Find where the given text appears and provide that cell's center as [X, Y] coordinate. 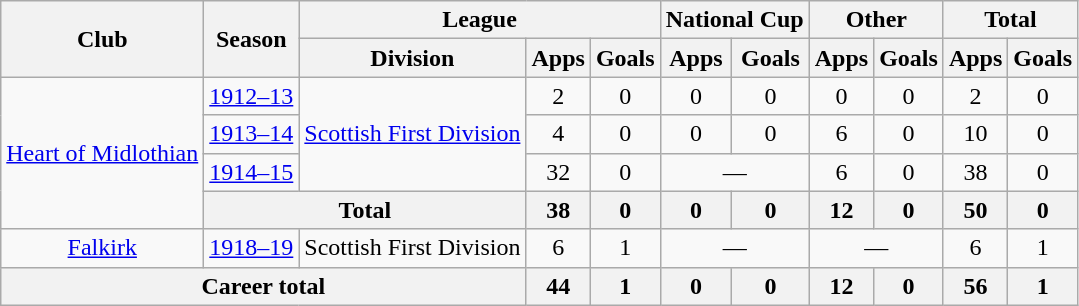
Other [876, 20]
50 [975, 210]
League [480, 20]
10 [975, 134]
1912–13 [252, 96]
56 [975, 286]
1913–14 [252, 134]
Heart of Midlothian [102, 153]
32 [558, 172]
Falkirk [102, 248]
44 [558, 286]
Division [412, 58]
National Cup [734, 20]
Season [252, 39]
4 [558, 134]
Career total [264, 286]
1914–15 [252, 172]
Club [102, 39]
1918–19 [252, 248]
